Provide the [x, y] coordinate of the cell's center where the given text is located.  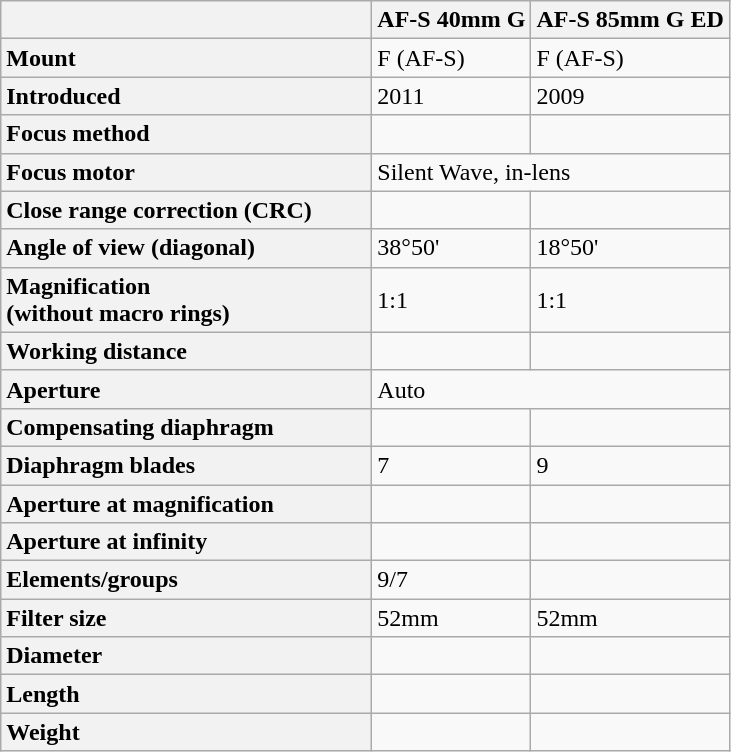
2009 [630, 96]
Weight [186, 732]
Aperture at magnification [186, 503]
Filter size [186, 618]
9 [630, 465]
Focus motor [186, 172]
Diameter [186, 656]
7 [452, 465]
Silent Wave, in-lens [550, 172]
Length [186, 694]
Elements/groups [186, 580]
Mount [186, 58]
AF-S 40mm G [452, 20]
Aperture at infinity [186, 542]
Introduced [186, 96]
Close range correction (CRC) [186, 210]
2011 [452, 96]
F (AF-S) [452, 58]
Angle of view (diagonal) [186, 248]
Focus method [186, 134]
AF-S 85mm G ED [630, 20]
Compensating diaphragm [186, 427]
38°50' [452, 248]
Auto [550, 389]
Magnification(without macro rings) [186, 300]
Aperture [186, 389]
Diaphragm blades [186, 465]
18°50' [630, 248]
Working distance [186, 351]
9/7 [452, 580]
F (AF‑S) [630, 58]
